Identify which cell holds the provided text, then report its [x, y] central coordinate. 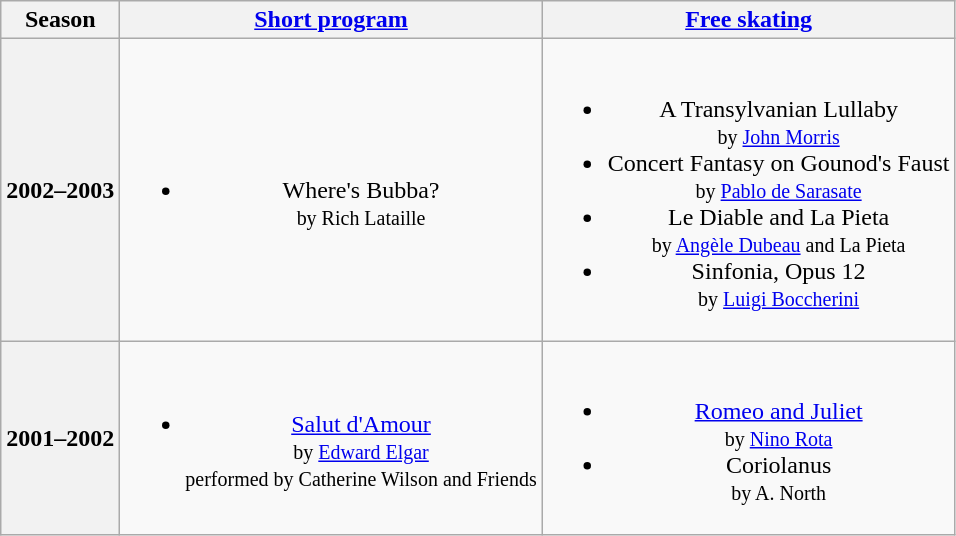
2002–2003 [60, 190]
Where's Bubba? by Rich Lataille [331, 190]
Free skating [748, 20]
Short program [331, 20]
Salut d'Amour by Edward Elgar performed by Catherine Wilson and Friends [331, 438]
2001–2002 [60, 438]
Romeo and Juliet by Nino Rota Coriolanus by A. North [748, 438]
Season [60, 20]
